Scan for the cell matching the given text and deliver its [x, y] coordinate at center. 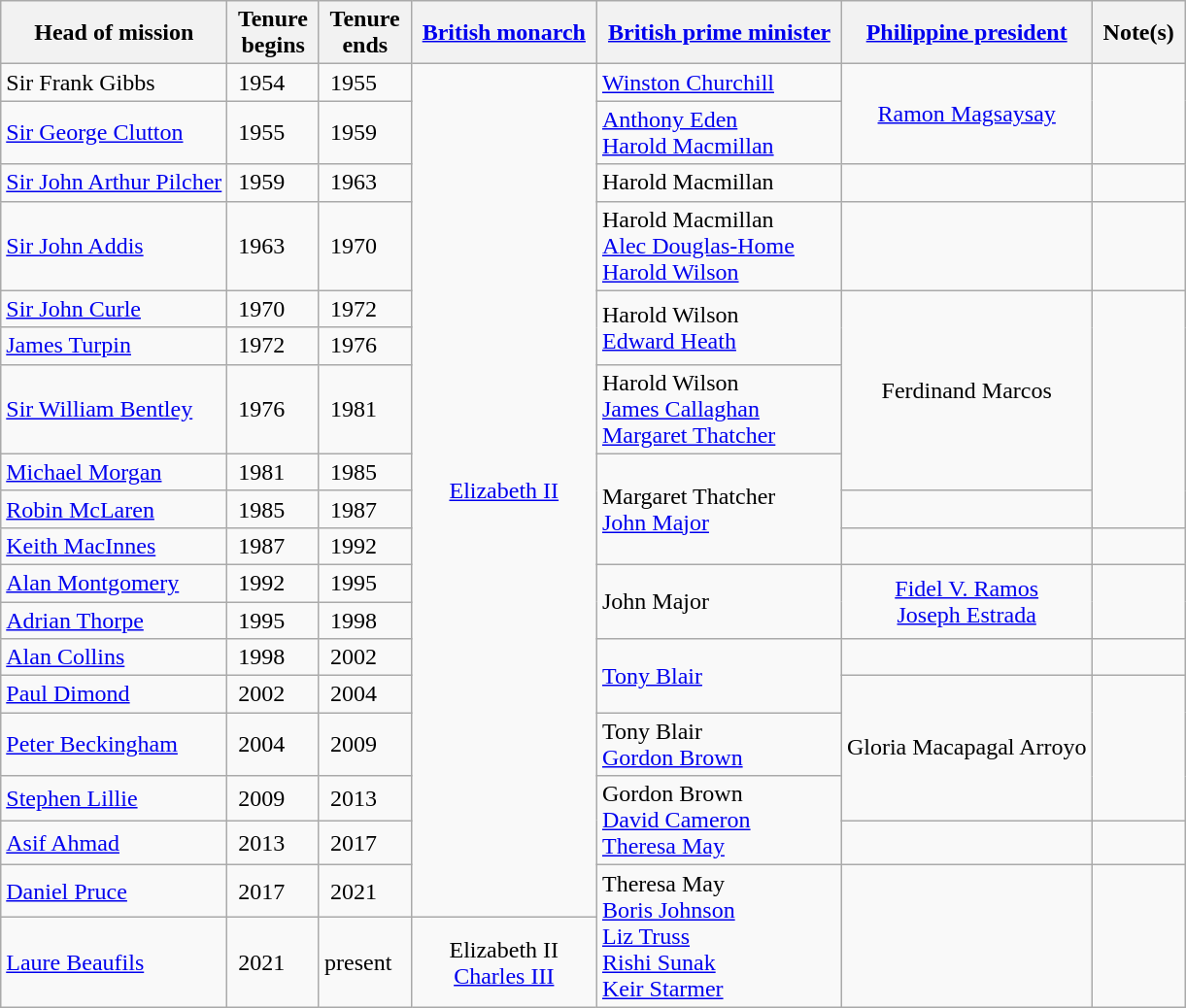
Michael Morgan [115, 472]
Harold WilsonJames CallaghanMargaret Thatcher [719, 409]
Sir John Addis [115, 246]
Sir George Clutton [115, 132]
Margaret ThatcherJohn Major [719, 509]
British prime minister [719, 33]
Anthony EdenHarold Macmillan [719, 132]
Tenure ends [365, 33]
Sir Frank Gibbs [115, 83]
Elizabeth II [503, 491]
Philippine president [966, 33]
Harold MacmillanAlec Douglas-HomeHarold Wilson [719, 246]
James Turpin [115, 346]
Ferdinand Marcos [966, 390]
1954 [274, 83]
Harold WilsonEdward Heath [719, 327]
Robin McLaren [115, 509]
Paul Dimond [115, 694]
Gordon BrownDavid CameronTheresa May [719, 821]
Asif Ahmad [115, 843]
Alan Montgomery [115, 583]
Sir John Arthur Pilcher [115, 183]
Fidel V. RamosJoseph Estrada [966, 601]
Harold Macmillan [719, 183]
Sir William Bentley [115, 409]
Adrian Thorpe [115, 621]
Theresa MayBoris JohnsonLiz TrussRishi SunakKeir Starmer [719, 936]
Head of mission [115, 33]
Keith MacInnes [115, 546]
Daniel Pruce [115, 891]
British monarch [503, 33]
Note(s) [1138, 33]
John Major [719, 601]
Tenure begins [274, 33]
Elizabeth IICharles III [503, 962]
Tony Blair [719, 676]
Sir John Curle [115, 309]
Ramon Magsaysay [966, 115]
Stephen Lillie [115, 798]
Alan Collins [115, 657]
Peter Beckingham [115, 744]
Winston Churchill [719, 83]
present [365, 962]
Tony BlairGordon Brown [719, 744]
Laure Beaufils [115, 962]
Gloria Macapagal Arroyo [966, 748]
